Return [x, y] of the center of cell containing provided text 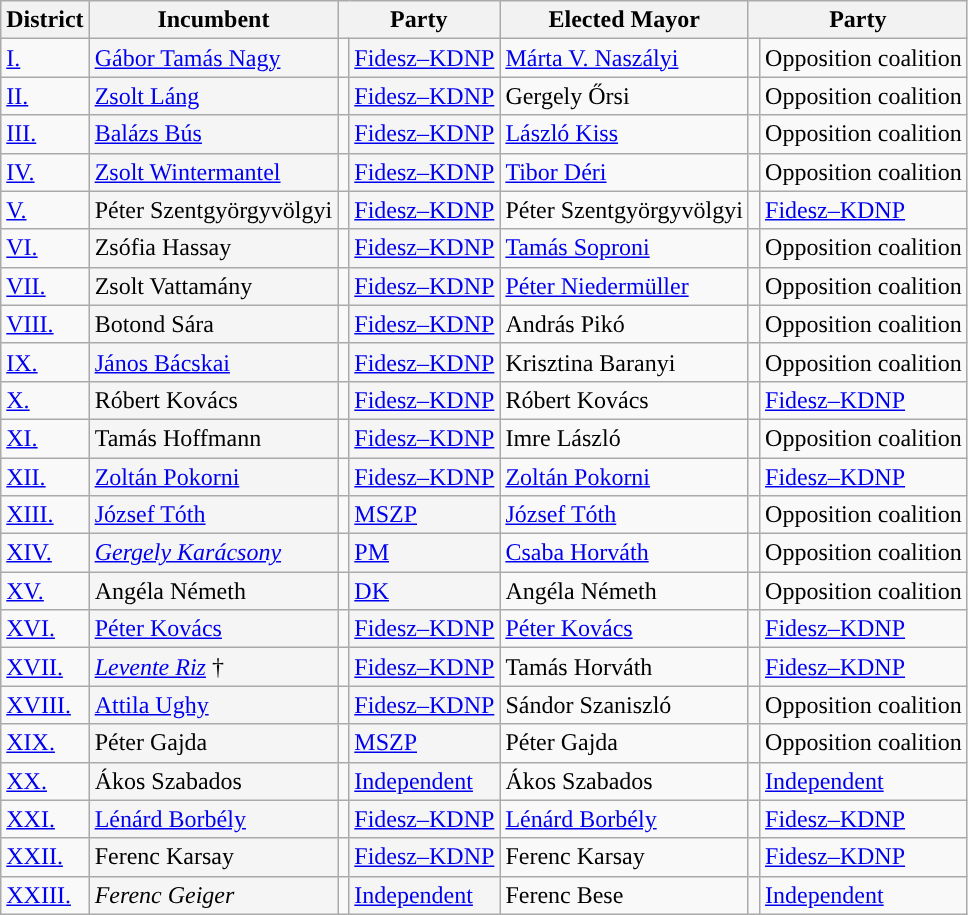
Sándor Szaniszló [624, 705]
XI. [45, 438]
XVI. [45, 629]
XXII. [45, 857]
IX. [45, 362]
Incumbent [214, 20]
Elected Mayor [624, 20]
Zsolt Wintermantel [214, 172]
János Bácskai [214, 362]
Balázs Bús [214, 134]
PM [424, 553]
XIV. [45, 553]
X. [45, 400]
Ferenc Geiger [214, 895]
District [45, 20]
VII. [45, 286]
Botond Sára [214, 324]
Tamás Hoffmann [214, 438]
XXI. [45, 819]
VIII. [45, 324]
I. [45, 58]
Gergely Karácsony [214, 553]
Márta V. Naszályi [624, 58]
Ferenc Bese [624, 895]
Tamás Horváth [624, 667]
DK [424, 591]
III. [45, 134]
László Kiss [624, 134]
XIII. [45, 515]
Péter Niedermüller [624, 286]
V. [45, 210]
Tamás Soproni [624, 248]
II. [45, 96]
XVIII. [45, 705]
András Pikó [624, 324]
Zsófia Hassay [214, 248]
Zsolt Vattamány [214, 286]
Imre László [624, 438]
XX. [45, 781]
XVII. [45, 667]
IV. [45, 172]
XXIII. [45, 895]
VI. [45, 248]
XII. [45, 477]
Gergely Őrsi [624, 96]
Gábor Tamás Nagy [214, 58]
Tibor Déri [624, 172]
XIX. [45, 743]
Csaba Horváth [624, 553]
Zsolt Láng [214, 96]
Krisztina Baranyi [624, 362]
XV. [45, 591]
Levente Riz † [214, 667]
Attila Ughy [214, 705]
